Locate the cell with the specified text and output its [X, Y] center coordinate. 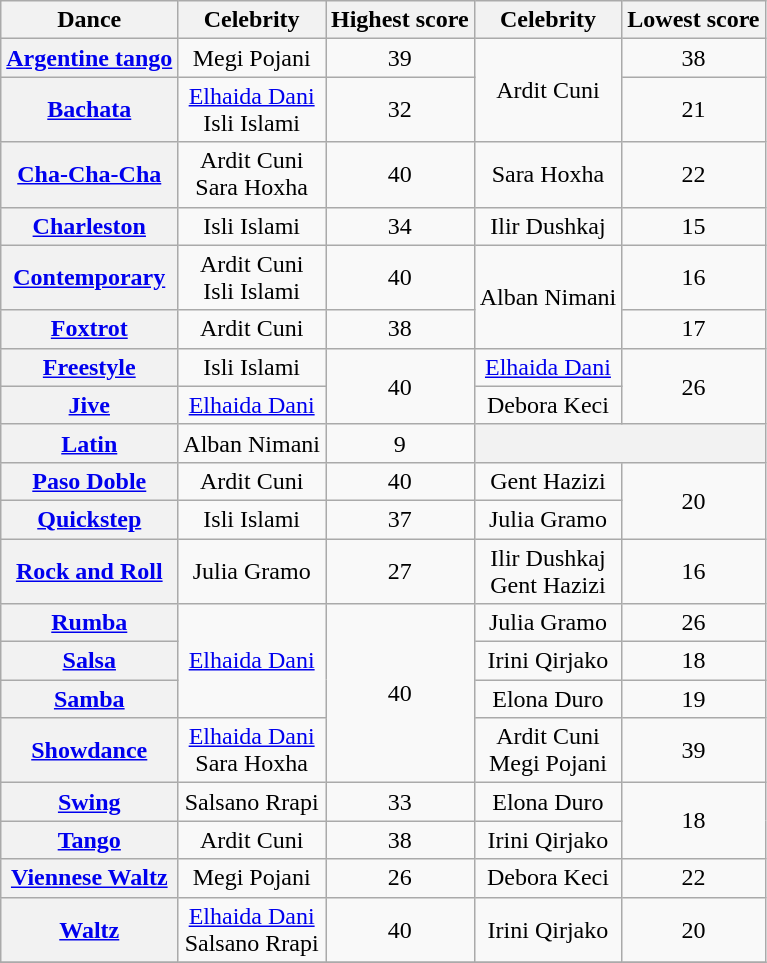
Showdance [90, 750]
27 [400, 570]
21 [694, 110]
Swing [90, 802]
Salsa [90, 661]
Ardit CuniSara Hoxha [252, 174]
15 [694, 226]
Ilir Dushkaj [548, 226]
19 [694, 699]
34 [400, 226]
Viennese Waltz [90, 878]
Elhaida DaniIsli Islami [252, 110]
Highest score [400, 20]
Ardit CuniMegi Pojani [548, 750]
Tango [90, 840]
37 [400, 519]
Elhaida DaniSara Hoxha [252, 750]
Waltz [90, 930]
Cha-Cha-Cha [90, 174]
17 [694, 329]
Salsano Rrapi [252, 802]
Freestyle [90, 367]
Argentine tango [90, 58]
Jive [90, 405]
Lowest score [694, 20]
Dance [90, 20]
Rock and Roll [90, 570]
Contemporary [90, 278]
Paso Doble [90, 481]
Samba [90, 699]
9 [400, 443]
Ardit CuniIsli Islami [252, 278]
Bachata [90, 110]
Rumba [90, 623]
Foxtrot [90, 329]
32 [400, 110]
Sara Hoxha [548, 174]
Quickstep [90, 519]
Ilir DushkajGent Hazizi [548, 570]
33 [400, 802]
Gent Hazizi [548, 481]
Elhaida DaniSalsano Rrapi [252, 930]
Charleston [90, 226]
Latin [90, 443]
